Provide the [X, Y] coordinate of the cell's center where the given text is located.  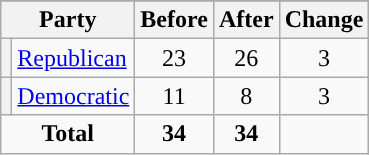
Total [68, 134]
Republican [74, 58]
23 [174, 58]
8 [246, 96]
Party [68, 20]
Before [174, 20]
Democratic [74, 96]
Change [324, 20]
11 [174, 96]
After [246, 20]
26 [246, 58]
